Search for the cell housing the specified text and yield its [X, Y] center coordinate. 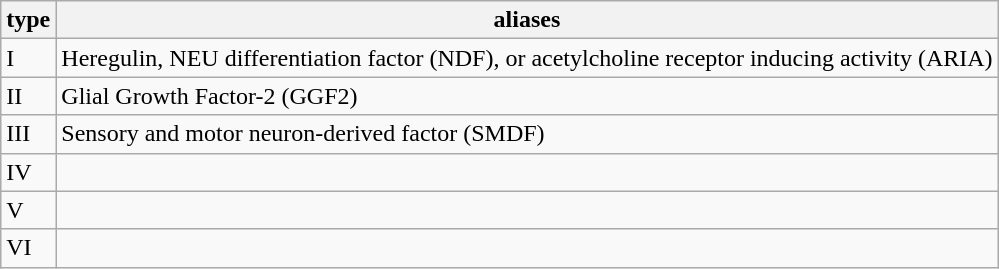
Heregulin, NEU differentiation factor (NDF), or acetylcholine receptor inducing activity (ARIA) [527, 58]
aliases [527, 20]
IV [28, 172]
Glial Growth Factor-2 (GGF2) [527, 96]
III [28, 134]
type [28, 20]
V [28, 210]
I [28, 58]
Sensory and motor neuron-derived factor (SMDF) [527, 134]
II [28, 96]
VI [28, 248]
